Capture the cell that displays the provided text and extract its [x, y] central coordinate. 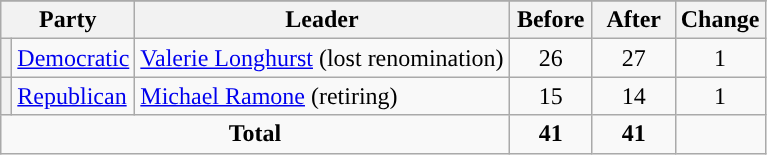
26 [550, 58]
Party [68, 20]
Michael Ramone (retiring) [322, 96]
14 [634, 96]
27 [634, 58]
Change [720, 20]
Valerie Longhurst (lost renomination) [322, 58]
Leader [322, 20]
After [634, 20]
Before [550, 20]
Total [255, 134]
Republican [74, 96]
15 [550, 96]
Democratic [74, 58]
